Determine the [X, Y] coordinate at the center of the cell enclosing the given text.  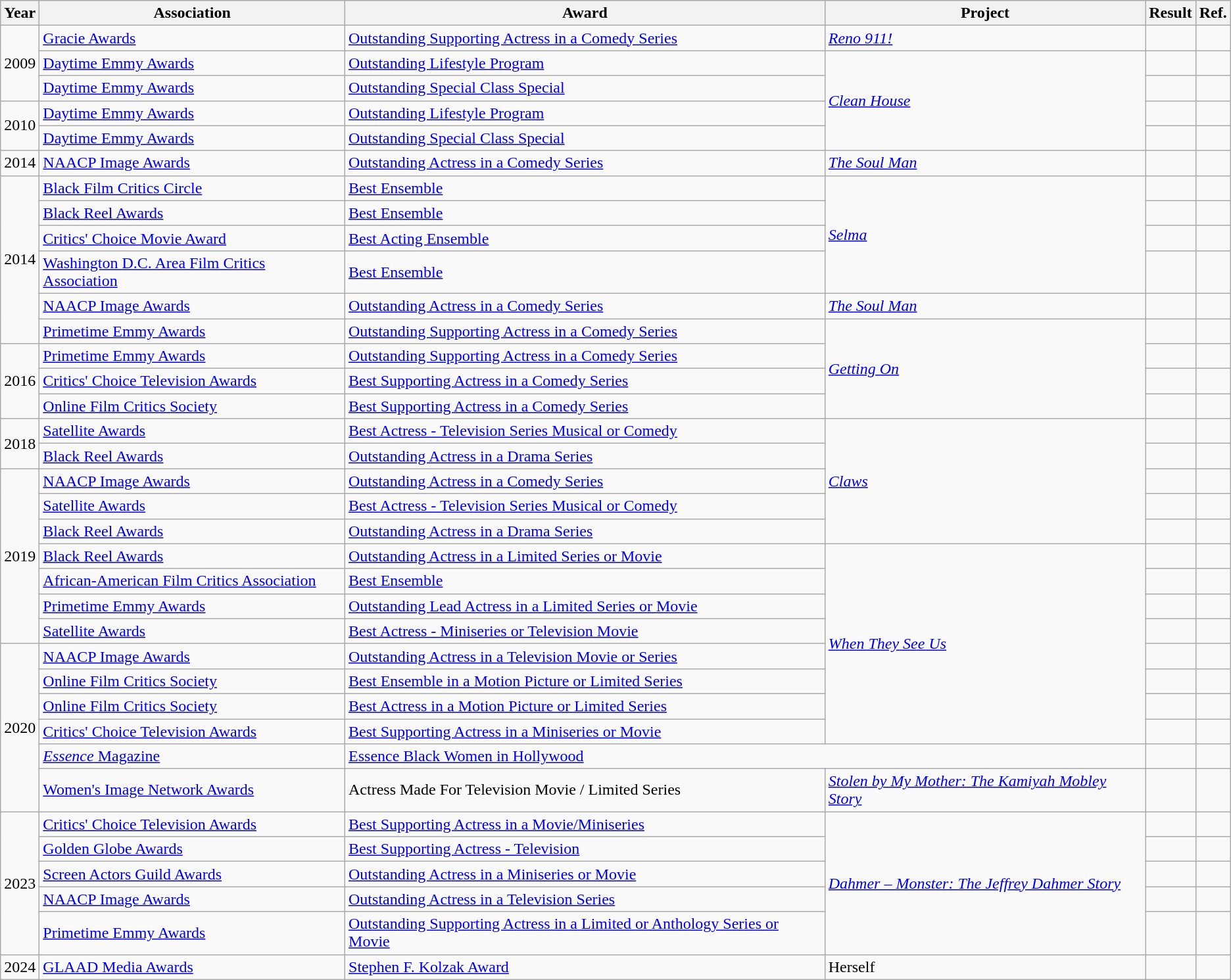
Getting On [985, 368]
When They See Us [985, 643]
Stephen F. Kolzak Award [585, 967]
2024 [20, 967]
Ref. [1213, 13]
Claws [985, 481]
Outstanding Actress in a Television Movie or Series [585, 656]
2010 [20, 126]
Best Supporting Actress in a Movie/Miniseries [585, 824]
2016 [20, 381]
Best Ensemble in a Motion Picture or Limited Series [585, 681]
Reno 911! [985, 38]
2009 [20, 63]
Year [20, 13]
Association [192, 13]
Outstanding Actress in a Limited Series or Movie [585, 556]
Essence Black Women in Hollywood [746, 757]
Outstanding Supporting Actress in a Limited or Anthology Series or Movie [585, 933]
Black Film Critics Circle [192, 188]
Clean House [985, 101]
Project [985, 13]
2020 [20, 727]
Result [1171, 13]
Selma [985, 234]
Gracie Awards [192, 38]
Women's Image Network Awards [192, 790]
Best Supporting Actress - Television [585, 849]
Dahmer – Monster: The Jeffrey Dahmer Story [985, 883]
Outstanding Actress in a Television Series [585, 899]
Outstanding Lead Actress in a Limited Series or Movie [585, 606]
Best Actress - Miniseries or Television Movie [585, 631]
Screen Actors Guild Awards [192, 874]
Best Acting Ensemble [585, 238]
Herself [985, 967]
African-American Film Critics Association [192, 581]
Washington D.C. Area Film Critics Association [192, 272]
Award [585, 13]
2019 [20, 556]
2018 [20, 444]
Actress Made For Television Movie / Limited Series [585, 790]
Best Supporting Actress in a Miniseries or Movie [585, 732]
Critics' Choice Movie Award [192, 238]
GLAAD Media Awards [192, 967]
Outstanding Actress in a Miniseries or Movie [585, 874]
Stolen by My Mother: The Kamiyah Mobley Story [985, 790]
2023 [20, 883]
Best Actress in a Motion Picture or Limited Series [585, 706]
Essence Magazine [192, 757]
Golden Globe Awards [192, 849]
